Find where the given text appears and provide that cell's center as [x, y] coordinate. 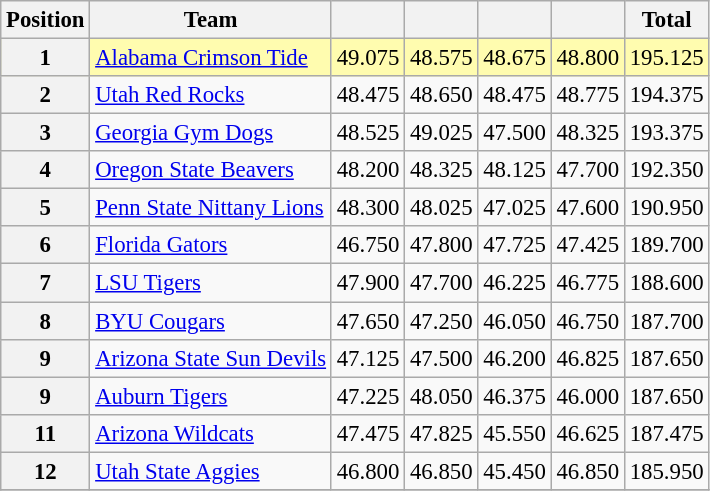
BYU Cougars [211, 321]
195.125 [666, 58]
8 [46, 321]
49.075 [368, 58]
46.800 [368, 471]
189.700 [666, 245]
48.050 [442, 396]
46.375 [514, 396]
47.650 [368, 321]
46.625 [588, 433]
47.800 [442, 245]
46.000 [588, 396]
47.825 [442, 433]
Florida Gators [211, 245]
47.125 [368, 358]
47.425 [588, 245]
Utah Red Rocks [211, 95]
6 [46, 245]
Alabama Crimson Tide [211, 58]
1 [46, 58]
47.025 [514, 208]
46.825 [588, 358]
48.200 [368, 170]
46.775 [588, 283]
193.375 [666, 133]
47.475 [368, 433]
Arizona Wildcats [211, 433]
47.600 [588, 208]
46.225 [514, 283]
Team [211, 20]
11 [46, 433]
LSU Tigers [211, 283]
48.125 [514, 170]
48.675 [514, 58]
48.025 [442, 208]
48.575 [442, 58]
187.475 [666, 433]
46.200 [514, 358]
192.350 [666, 170]
48.650 [442, 95]
2 [46, 95]
185.950 [666, 471]
4 [46, 170]
188.600 [666, 283]
Arizona State Sun Devils [211, 358]
194.375 [666, 95]
47.900 [368, 283]
5 [46, 208]
48.300 [368, 208]
Utah State Aggies [211, 471]
48.525 [368, 133]
Oregon State Beavers [211, 170]
Total [666, 20]
45.550 [514, 433]
Position [46, 20]
Georgia Gym Dogs [211, 133]
48.775 [588, 95]
187.700 [666, 321]
49.025 [442, 133]
46.050 [514, 321]
190.950 [666, 208]
48.800 [588, 58]
3 [46, 133]
7 [46, 283]
45.450 [514, 471]
47.225 [368, 396]
47.250 [442, 321]
Penn State Nittany Lions [211, 208]
Auburn Tigers [211, 396]
47.725 [514, 245]
12 [46, 471]
